Extract the [x, y] coordinate from the center of the cell holding the provided text.  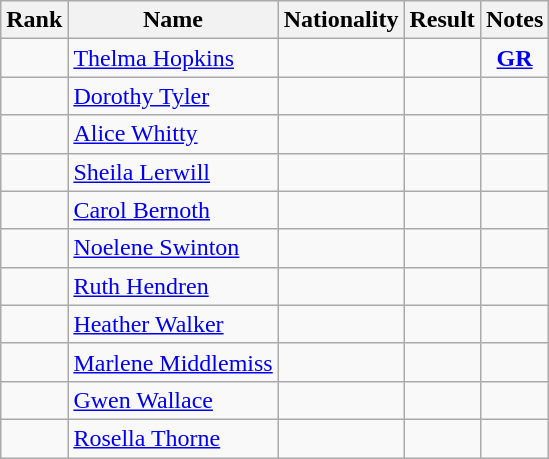
Ruth Hendren [173, 286]
Carol Bernoth [173, 210]
Noelene Swinton [173, 248]
Name [173, 20]
Result [442, 20]
Gwen Wallace [173, 400]
GR [514, 58]
Sheila Lerwill [173, 172]
Rosella Thorne [173, 438]
Nationality [341, 20]
Dorothy Tyler [173, 96]
Rank [34, 20]
Alice Whitty [173, 134]
Heather Walker [173, 324]
Notes [514, 20]
Marlene Middlemiss [173, 362]
Thelma Hopkins [173, 58]
